Scan for the cell matching the given text and deliver its [X, Y] coordinate at center. 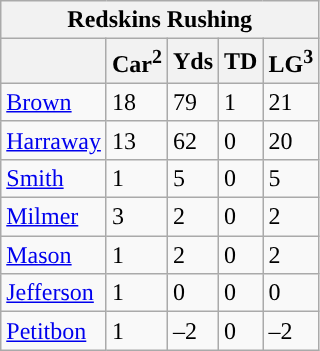
Petitbon [54, 331]
Smith [54, 178]
Milmer [54, 217]
Redskins Rushing [160, 20]
Harraway [54, 140]
Brown [54, 102]
Yds [192, 62]
79 [192, 102]
3 [136, 217]
13 [136, 140]
18 [136, 102]
Jefferson [54, 293]
TD [241, 62]
LG3 [291, 62]
Mason [54, 255]
21 [291, 102]
Car2 [136, 62]
20 [291, 140]
62 [192, 140]
